Detect which cell encompasses the target text, then output its (X, Y) center coordinate. 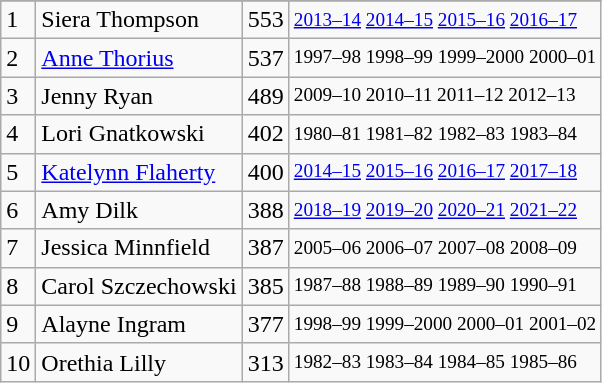
2013–14 2014–15 2015–16 2016–17 (444, 20)
9 (18, 324)
2009–10 2010–11 2011–12 2012–13 (444, 96)
537 (266, 58)
1987–88 1988–89 1989–90 1990–91 (444, 286)
1997–98 1998–99 1999–2000 2000–01 (444, 58)
1980–81 1981–82 1982–83 1983–84 (444, 134)
3 (18, 96)
Lori Gnatkowski (139, 134)
2018–19 2019–20 2020–21 2021–22 (444, 210)
1 (18, 20)
1998–99 1999–2000 2000–01 2001–02 (444, 324)
1982–83 1983–84 1984–85 1985–86 (444, 362)
2 (18, 58)
Jenny Ryan (139, 96)
4 (18, 134)
387 (266, 248)
388 (266, 210)
6 (18, 210)
2014–15 2015–16 2016–17 2017–18 (444, 172)
377 (266, 324)
313 (266, 362)
400 (266, 172)
402 (266, 134)
5 (18, 172)
2005–06 2006–07 2007–08 2008–09 (444, 248)
Siera Thompson (139, 20)
385 (266, 286)
553 (266, 20)
Jessica Minnfield (139, 248)
7 (18, 248)
Carol Szczechowski (139, 286)
Alayne Ingram (139, 324)
489 (266, 96)
Amy Dilk (139, 210)
Katelynn Flaherty (139, 172)
Orethia Lilly (139, 362)
10 (18, 362)
8 (18, 286)
Anne Thorius (139, 58)
